Determine the (x, y) coordinate at the center of the cell enclosing the given text.  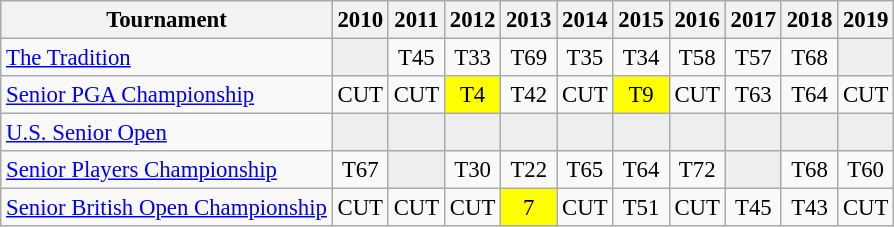
2010 (360, 20)
2017 (753, 20)
Senior Players Championship (166, 170)
T42 (529, 95)
2012 (472, 20)
2018 (809, 20)
7 (529, 208)
T67 (360, 170)
The Tradition (166, 58)
T51 (641, 208)
T60 (866, 170)
2014 (585, 20)
T33 (472, 58)
T63 (753, 95)
Tournament (166, 20)
T69 (529, 58)
T72 (697, 170)
T34 (641, 58)
T22 (529, 170)
T57 (753, 58)
Senior British Open Championship (166, 208)
2015 (641, 20)
T4 (472, 95)
2011 (416, 20)
T65 (585, 170)
U.S. Senior Open (166, 133)
2016 (697, 20)
T35 (585, 58)
T58 (697, 58)
2013 (529, 20)
T43 (809, 208)
Senior PGA Championship (166, 95)
T9 (641, 95)
T30 (472, 170)
2019 (866, 20)
